Detect which cell encompasses the target text, then output its (x, y) center coordinate. 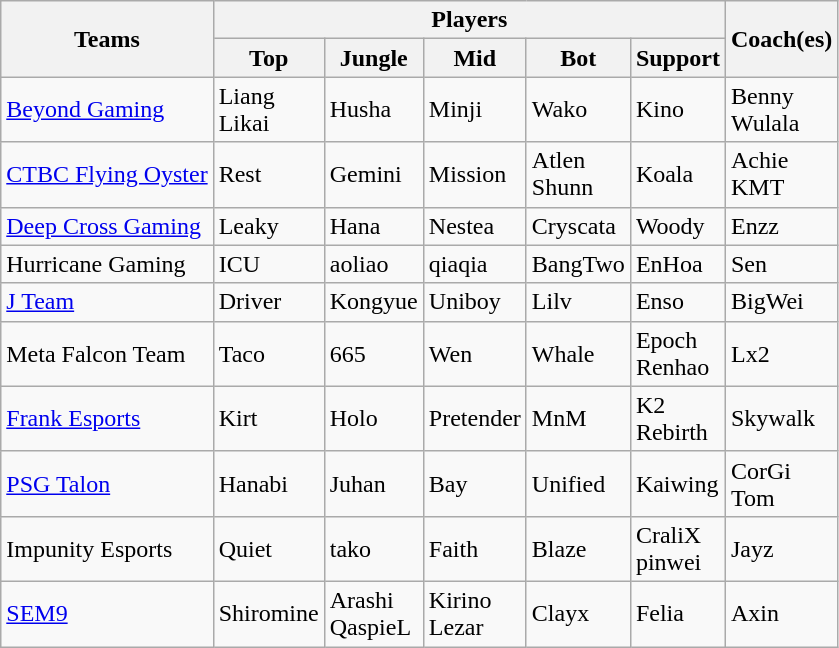
Kirino Lezar (474, 614)
Mid (474, 58)
Whale (578, 354)
Nestea (474, 226)
Achie KMT (781, 174)
Lx2 (781, 354)
Sen (781, 264)
CorGi Tom (781, 484)
Axin (781, 614)
MnM (578, 418)
Support (678, 58)
Impunity Esports (107, 548)
Wen (474, 354)
Lilv (578, 302)
Leaky (268, 226)
Cryscata (578, 226)
Uniboy (474, 302)
Frank Esports (107, 418)
Quiet (268, 548)
Bot (578, 58)
Unified (578, 484)
Hurricane Gaming (107, 264)
Jungle (374, 58)
Kongyue (374, 302)
Pretender (474, 418)
PSG Talon (107, 484)
Kirt (268, 418)
Minji (474, 110)
Enzz (781, 226)
665 (374, 354)
K2 Rebirth (678, 418)
Kino (678, 110)
Wako (578, 110)
aoliao (374, 264)
Taco (268, 354)
BangTwo (578, 264)
Felia (678, 614)
Shiromine (268, 614)
ICU (268, 264)
J Team (107, 302)
Top (268, 58)
Deep Cross Gaming (107, 226)
Blaze (578, 548)
Coach(es) (781, 39)
Kaiwing (678, 484)
Holo (374, 418)
Woody (678, 226)
Faith (474, 548)
Teams (107, 39)
Jayz (781, 548)
Driver (268, 302)
Arashi QaspieL (374, 614)
Skywalk (781, 418)
CraliX pinwei (678, 548)
Rest (268, 174)
Gemini (374, 174)
Liang Likai (268, 110)
Benny Wulala (781, 110)
Mission (474, 174)
Juhan (374, 484)
CTBC Flying Oyster (107, 174)
Hana (374, 226)
Meta Falcon Team (107, 354)
Hanabi (268, 484)
BigWei (781, 302)
Atlen Shunn (578, 174)
Beyond Gaming (107, 110)
EnHoa (678, 264)
SEM9 (107, 614)
Epoch Renhao (678, 354)
Players (469, 20)
qiaqia (474, 264)
Clayx (578, 614)
Husha (374, 110)
Enso (678, 302)
Bay (474, 484)
Koala (678, 174)
tako (374, 548)
